Return the (X, Y) coordinate for the center point of the cell that contains the specified text.  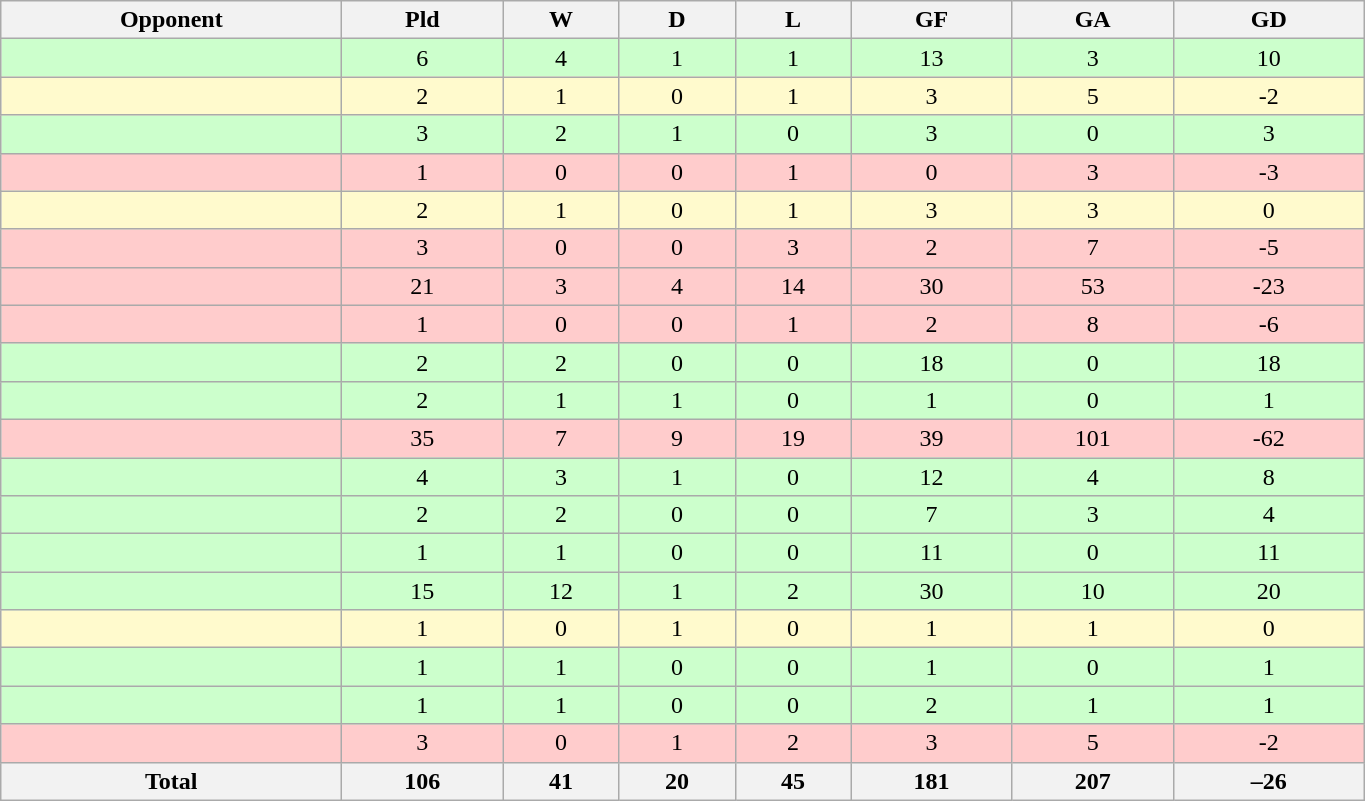
13 (932, 58)
45 (793, 781)
19 (793, 438)
-62 (1268, 438)
–26 (1268, 781)
39 (932, 438)
Total (172, 781)
181 (932, 781)
Opponent (172, 20)
21 (422, 286)
101 (1092, 438)
207 (1092, 781)
W (561, 20)
D (677, 20)
Pld (422, 20)
-3 (1268, 172)
GA (1092, 20)
GD (1268, 20)
15 (422, 591)
106 (422, 781)
-23 (1268, 286)
14 (793, 286)
GF (932, 20)
-6 (1268, 324)
-5 (1268, 248)
41 (561, 781)
6 (422, 58)
L (793, 20)
9 (677, 438)
53 (1092, 286)
35 (422, 438)
